Return [x, y] of the center of cell containing provided text 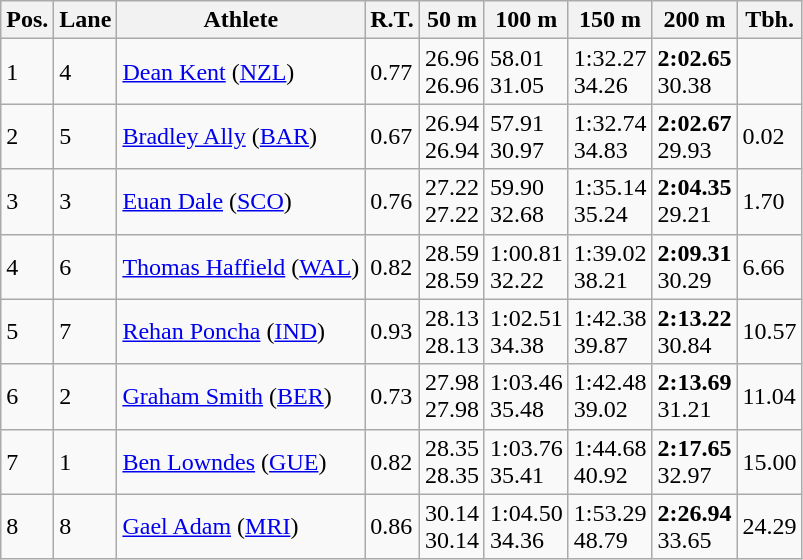
2:13.6931.21 [694, 396]
59.9032.68 [526, 202]
27.9827.98 [452, 396]
2:04.3529.21 [694, 202]
2:02.6530.38 [694, 72]
200 m [694, 20]
Thomas Haffield (WAL) [241, 266]
27.2227.22 [452, 202]
10.57 [770, 332]
0.67 [392, 136]
30.1430.14 [452, 526]
2:26.9433.65 [694, 526]
Bradley Ally (BAR) [241, 136]
Dean Kent (NZL) [241, 72]
1:03.4635.48 [526, 396]
2:13.2230.84 [694, 332]
Rehan Poncha (IND) [241, 332]
1:42.3839.87 [610, 332]
11.04 [770, 396]
2:02.6729.93 [694, 136]
26.9626.96 [452, 72]
57.9130.97 [526, 136]
58.0131.05 [526, 72]
Pos. [28, 20]
Euan Dale (SCO) [241, 202]
28.5928.59 [452, 266]
28.1328.13 [452, 332]
1:35.1435.24 [610, 202]
2:09.3130.29 [694, 266]
0.73 [392, 396]
0.02 [770, 136]
50 m [452, 20]
Ben Lowndes (GUE) [241, 462]
1:39.0238.21 [610, 266]
0.76 [392, 202]
1:53.2948.79 [610, 526]
1:02.5134.38 [526, 332]
Tbh. [770, 20]
24.29 [770, 526]
26.9426.94 [452, 136]
1:04.5034.36 [526, 526]
1.70 [770, 202]
2:17.6532.97 [694, 462]
1:00.8132.22 [526, 266]
Athlete [241, 20]
1:32.2734.26 [610, 72]
15.00 [770, 462]
28.3528.35 [452, 462]
R.T. [392, 20]
6.66 [770, 266]
0.86 [392, 526]
0.77 [392, 72]
Gael Adam (MRI) [241, 526]
0.93 [392, 332]
1:32.7434.83 [610, 136]
1:42.4839.02 [610, 396]
Graham Smith (BER) [241, 396]
1:03.7635.41 [526, 462]
1:44.6840.92 [610, 462]
150 m [610, 20]
Lane [86, 20]
100 m [526, 20]
